Capture the cell that displays the provided text and extract its (x, y) central coordinate. 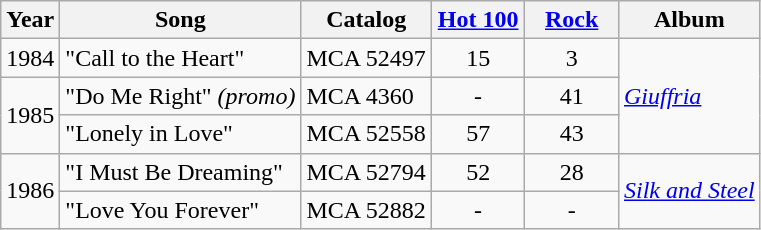
Rock (572, 20)
MCA 52497 (366, 58)
52 (478, 172)
57 (478, 134)
3 (572, 58)
"Love You Forever" (180, 210)
MCA 52558 (366, 134)
1985 (30, 115)
Giuffria (689, 96)
1984 (30, 58)
"I Must Be Dreaming" (180, 172)
15 (478, 58)
"Lonely in Love" (180, 134)
Hot 100 (478, 20)
"Call to the Heart" (180, 58)
MCA 4360 (366, 96)
MCA 52794 (366, 172)
Catalog (366, 20)
Album (689, 20)
28 (572, 172)
MCA 52882 (366, 210)
Song (180, 20)
Year (30, 20)
43 (572, 134)
"Do Me Right" (promo) (180, 96)
Silk and Steel (689, 191)
41 (572, 96)
1986 (30, 191)
